Return [x, y] of the center of cell containing provided text 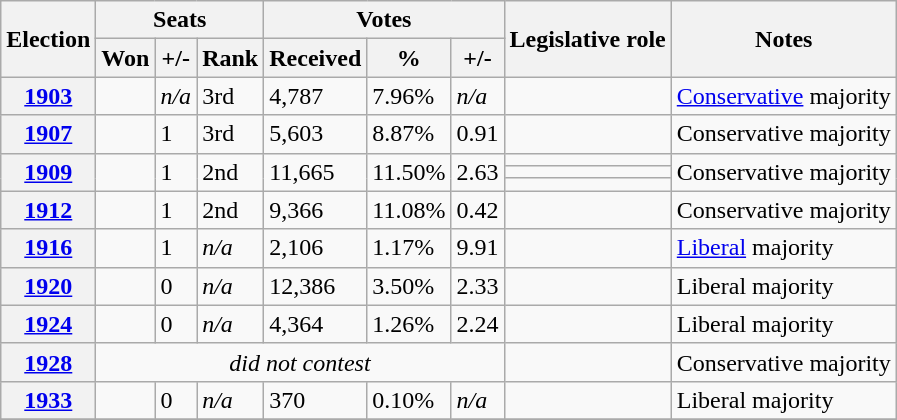
4,364 [316, 324]
5,603 [316, 134]
2.63 [478, 172]
% [409, 58]
4,787 [316, 96]
8.87% [409, 134]
Won [126, 58]
1903 [48, 96]
370 [316, 400]
Notes [784, 39]
1912 [48, 210]
2,106 [316, 248]
11.08% [409, 210]
2.33 [478, 286]
Election [48, 39]
1920 [48, 286]
0.91 [478, 134]
1.26% [409, 324]
Votes [384, 20]
did not contest [300, 362]
1.17% [409, 248]
0.42 [478, 210]
1909 [48, 172]
3.50% [409, 286]
9,366 [316, 210]
1928 [48, 362]
1924 [48, 324]
0.10% [409, 400]
11,665 [316, 172]
Received [316, 58]
12,386 [316, 286]
1933 [48, 400]
2.24 [478, 324]
11.50% [409, 172]
1907 [48, 134]
9.91 [478, 248]
Seats [180, 20]
1916 [48, 248]
Rank [230, 58]
Legislative role [588, 39]
7.96% [409, 96]
